Locate the cell with the specified text and output its (x, y) center coordinate. 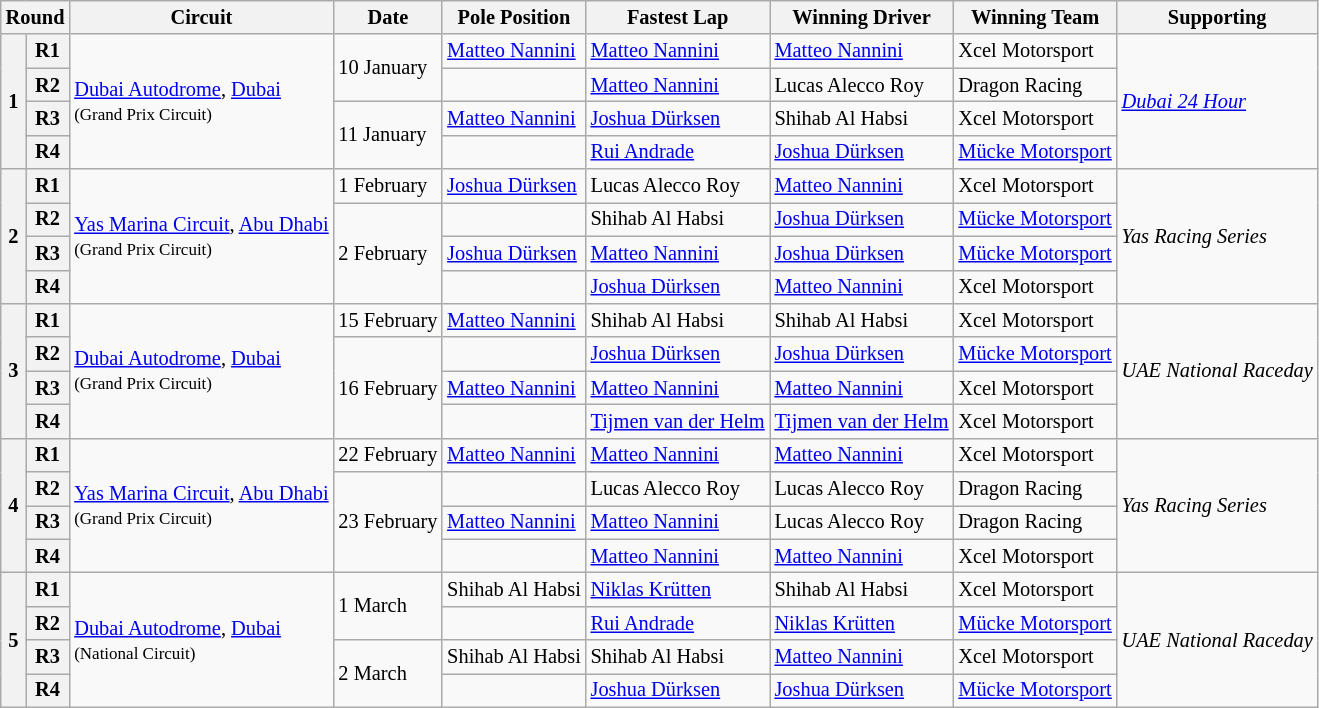
4 (14, 506)
10 January (388, 68)
23 February (388, 522)
Winning Team (1034, 17)
1 March (388, 606)
1 February (388, 186)
Pole Position (514, 17)
Supporting (1218, 17)
1 (14, 102)
Round (36, 17)
5 (14, 640)
Winning Driver (862, 17)
15 February (388, 320)
2 March (388, 674)
Fastest Lap (678, 17)
22 February (388, 455)
2 (14, 236)
3 (14, 370)
Dubai Autodrome, Dubai(National Circuit) (201, 640)
Dubai 24 Hour (1218, 102)
11 January (388, 134)
16 February (388, 388)
Circuit (201, 17)
Date (388, 17)
2 February (388, 252)
